Capture the cell that displays the provided text and extract its [x, y] central coordinate. 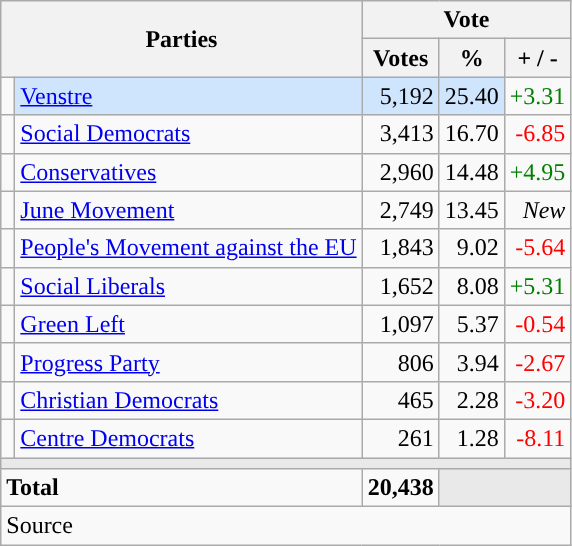
1,652 [400, 286]
% [472, 58]
1,843 [400, 248]
Parties [182, 39]
Source [286, 526]
Venstre [188, 96]
Conservatives [188, 172]
806 [400, 362]
+ / - [538, 58]
+4.95 [538, 172]
Green Left [188, 324]
2,749 [400, 210]
261 [400, 438]
2,960 [400, 172]
13.45 [472, 210]
1.28 [472, 438]
Social Democrats [188, 134]
-3.20 [538, 400]
14.48 [472, 172]
Total [182, 488]
3.94 [472, 362]
-5.64 [538, 248]
Social Liberals [188, 286]
+5.31 [538, 286]
Progress Party [188, 362]
20,438 [400, 488]
+3.31 [538, 96]
5.37 [472, 324]
5,192 [400, 96]
New [538, 210]
June Movement [188, 210]
8.08 [472, 286]
16.70 [472, 134]
-2.67 [538, 362]
Christian Democrats [188, 400]
-0.54 [538, 324]
1,097 [400, 324]
25.40 [472, 96]
2.28 [472, 400]
9.02 [472, 248]
People's Movement against the EU [188, 248]
Centre Democrats [188, 438]
Votes [400, 58]
-6.85 [538, 134]
3,413 [400, 134]
465 [400, 400]
Vote [466, 20]
-8.11 [538, 438]
